Find where the given text appears and provide that cell's center as [X, Y] coordinate. 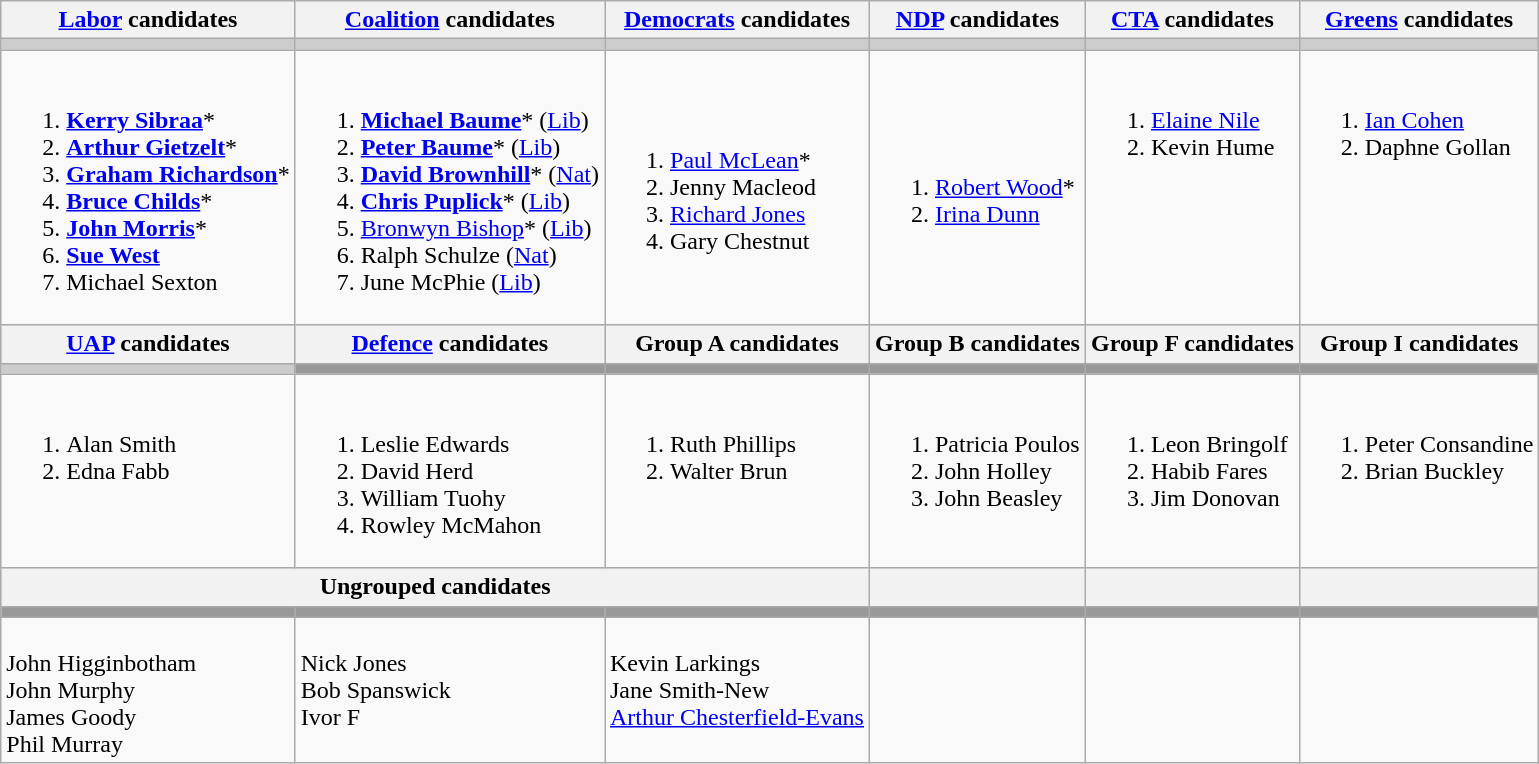
Elaine NileKevin Hume [1192, 188]
Labor candidates [148, 20]
John Higginbotham John Murphy James Goody Phil Murray [148, 690]
Ungrouped candidates [436, 587]
Alan SmithEdna Fabb [148, 471]
Robert Wood*Irina Dunn [977, 188]
Leon BringolfHabib FaresJim Donovan [1192, 471]
Nick Jones Bob Spanswick Ivor F [450, 690]
Kerry Sibraa*Arthur Gietzelt*Graham Richardson*Bruce Childs*John Morris*Sue WestMichael Sexton [148, 188]
Leslie EdwardsDavid HerdWilliam TuohyRowley McMahon [450, 471]
Group A candidates [736, 344]
Peter ConsandineBrian Buckley [1419, 471]
Ian CohenDaphne Gollan [1419, 188]
Defence candidates [450, 344]
Ruth PhillipsWalter Brun [736, 471]
Greens candidates [1419, 20]
CTA candidates [1192, 20]
Democrats candidates [736, 20]
Coalition candidates [450, 20]
Kevin Larkings Jane Smith-New Arthur Chesterfield-Evans [736, 690]
Group F candidates [1192, 344]
Group B candidates [977, 344]
Patricia PoulosJohn HolleyJohn Beasley [977, 471]
Michael Baume* (Lib)Peter Baume* (Lib)David Brownhill* (Nat)Chris Puplick* (Lib)Bronwyn Bishop* (Lib)Ralph Schulze (Nat)June McPhie (Lib) [450, 188]
NDP candidates [977, 20]
UAP candidates [148, 344]
Paul McLean*Jenny MacleodRichard JonesGary Chestnut [736, 188]
Group I candidates [1419, 344]
